Detect which cell encompasses the target text, then output its (X, Y) center coordinate. 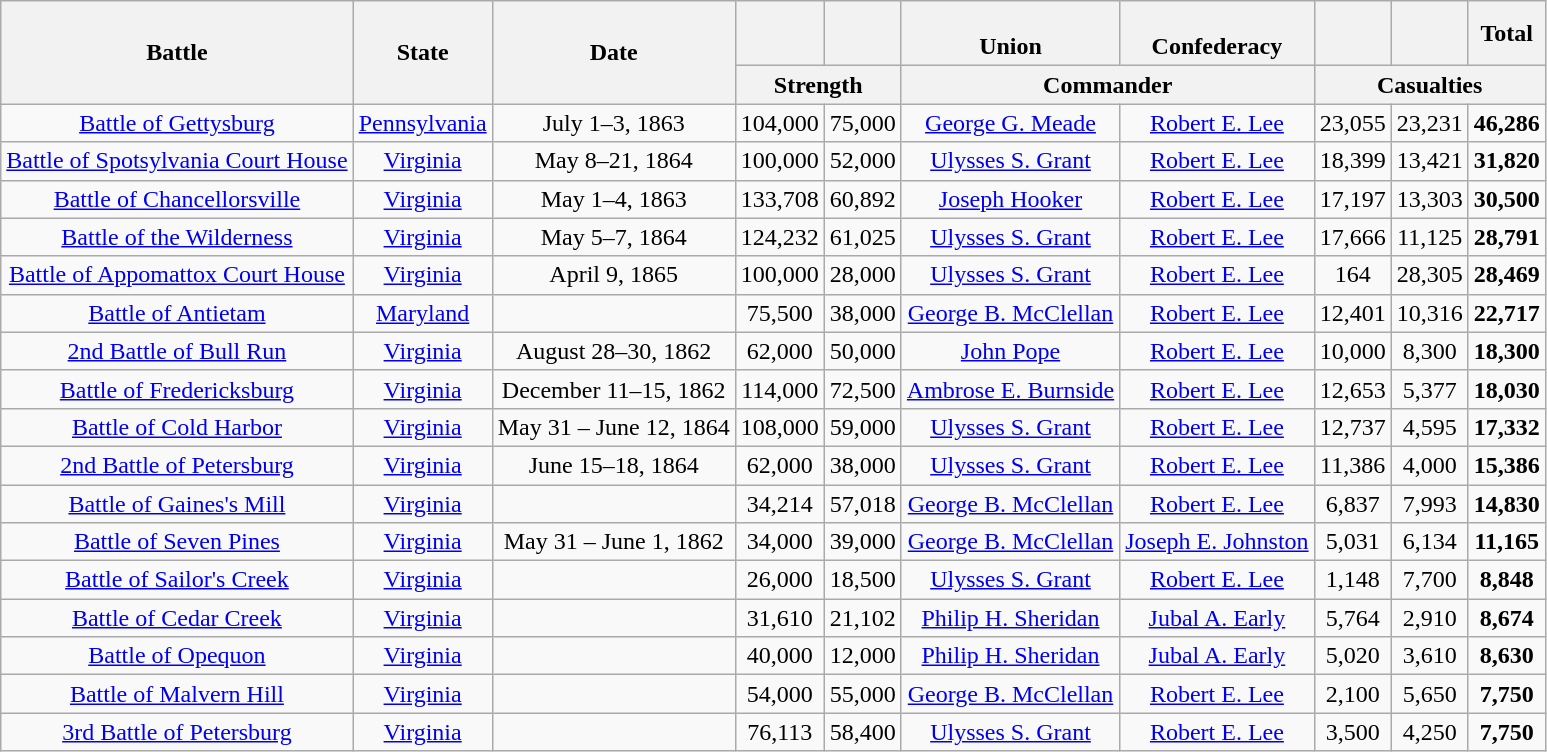
76,113 (780, 732)
Battle of Seven Pines (177, 542)
18,500 (862, 580)
Total (1506, 34)
Battle of Malvern Hill (177, 694)
May 31 – June 1, 1862 (614, 542)
Battle of Gettysburg (177, 123)
Battle of Chancellorsville (177, 199)
13,303 (1430, 199)
May 5–7, 1864 (614, 237)
8,674 (1506, 618)
17,197 (1352, 199)
11,125 (1430, 237)
December 11–15, 1862 (614, 389)
8,300 (1430, 351)
2nd Battle of Bull Run (177, 351)
Battle of Cedar Creek (177, 618)
5,764 (1352, 618)
23,231 (1430, 123)
3,500 (1352, 732)
58,400 (862, 732)
April 9, 1865 (614, 275)
12,000 (862, 656)
5,031 (1352, 542)
11,386 (1352, 465)
10,316 (1430, 313)
1,148 (1352, 580)
12,401 (1352, 313)
Commander (1108, 85)
Union (1010, 34)
124,232 (780, 237)
46,286 (1506, 123)
21,102 (862, 618)
13,421 (1430, 161)
108,000 (780, 427)
Joseph Hooker (1010, 199)
7,700 (1430, 580)
5,020 (1352, 656)
Casualties (1430, 85)
34,000 (780, 542)
Battle of Cold Harbor (177, 427)
18,030 (1506, 389)
50,000 (862, 351)
15,386 (1506, 465)
26,000 (780, 580)
40,000 (780, 656)
Battle of Gaines's Mill (177, 503)
75,000 (862, 123)
164 (1352, 275)
61,025 (862, 237)
60,892 (862, 199)
39,000 (862, 542)
28,305 (1430, 275)
July 1–3, 1863 (614, 123)
5,377 (1430, 389)
28,469 (1506, 275)
State (422, 52)
23,055 (1352, 123)
57,018 (862, 503)
2,910 (1430, 618)
12,653 (1352, 389)
8,848 (1506, 580)
75,500 (780, 313)
Battle of Spotsylvania Court House (177, 161)
June 15–18, 1864 (614, 465)
Confederacy (1217, 34)
72,500 (862, 389)
Ambrose E. Burnside (1010, 389)
17,666 (1352, 237)
104,000 (780, 123)
4,595 (1430, 427)
3,610 (1430, 656)
14,830 (1506, 503)
18,300 (1506, 351)
George G. Meade (1010, 123)
Strength (818, 85)
18,399 (1352, 161)
7,993 (1430, 503)
Battle of Fredericksburg (177, 389)
Pennsylvania (422, 123)
4,250 (1430, 732)
Date (614, 52)
52,000 (862, 161)
August 28–30, 1862 (614, 351)
May 1–4, 1863 (614, 199)
133,708 (780, 199)
28,000 (862, 275)
John Pope (1010, 351)
Battle of Sailor's Creek (177, 580)
May 8–21, 1864 (614, 161)
17,332 (1506, 427)
6,134 (1430, 542)
3rd Battle of Petersburg (177, 732)
114,000 (780, 389)
11,165 (1506, 542)
31,820 (1506, 161)
Battle of Antietam (177, 313)
22,717 (1506, 313)
Battle of the Wilderness (177, 237)
Battle (177, 52)
4,000 (1430, 465)
34,214 (780, 503)
2nd Battle of Petersburg (177, 465)
5,650 (1430, 694)
54,000 (780, 694)
6,837 (1352, 503)
31,610 (780, 618)
12,737 (1352, 427)
Battle of Opequon (177, 656)
Joseph E. Johnston (1217, 542)
55,000 (862, 694)
Maryland (422, 313)
59,000 (862, 427)
8,630 (1506, 656)
28,791 (1506, 237)
30,500 (1506, 199)
Battle of Appomattox Court House (177, 275)
10,000 (1352, 351)
May 31 – June 12, 1864 (614, 427)
2,100 (1352, 694)
